Return the [X, Y] coordinate for the center point of the cell that contains the specified text.  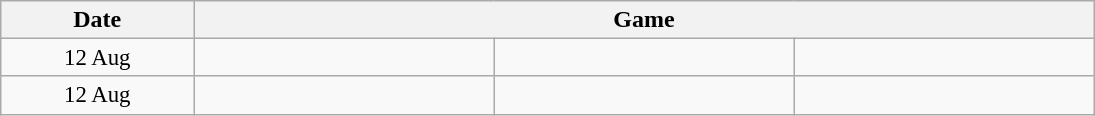
Date [98, 20]
Game [644, 20]
